Capture the cell that displays the provided text and extract its [X, Y] central coordinate. 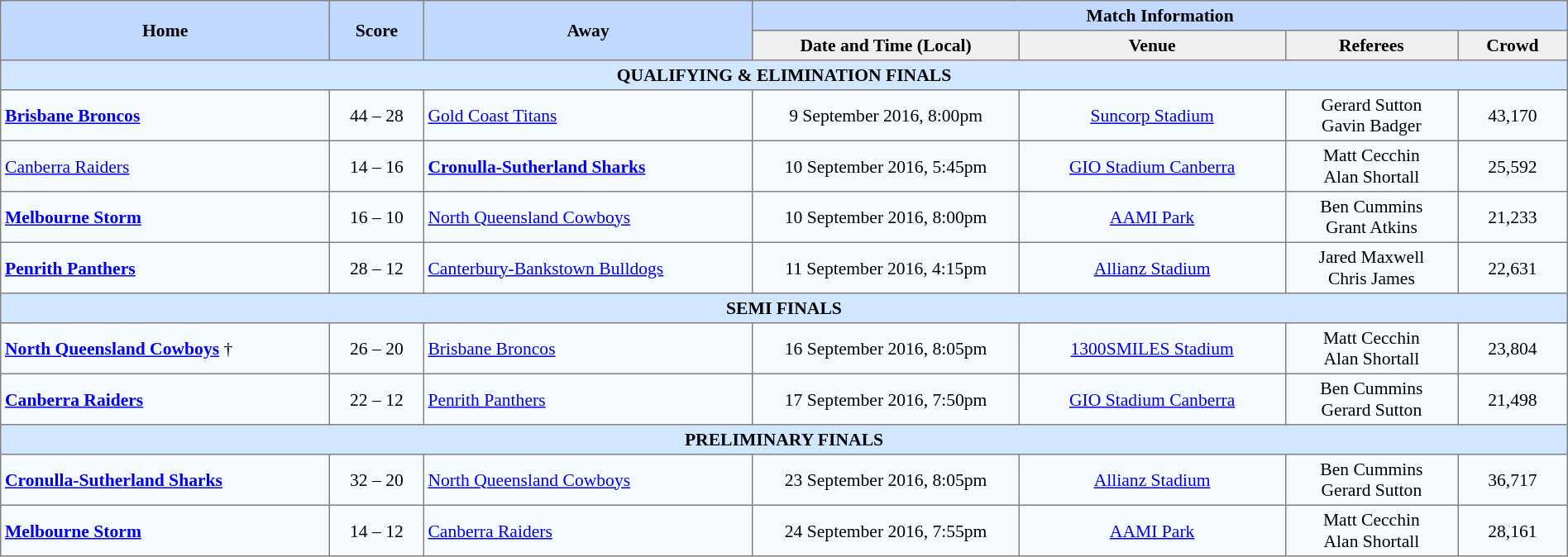
11 September 2016, 4:15pm [886, 268]
10 September 2016, 8:00pm [886, 217]
Match Information [1159, 16]
Referees [1371, 45]
14 – 16 [377, 166]
21,233 [1513, 217]
Gerard SuttonGavin Badger [1371, 116]
Crowd [1513, 45]
28 – 12 [377, 268]
22 – 12 [377, 399]
Date and Time (Local) [886, 45]
36,717 [1513, 480]
44 – 28 [377, 116]
PRELIMINARY FINALS [784, 440]
Home [165, 31]
43,170 [1513, 116]
25,592 [1513, 166]
16 – 10 [377, 217]
Away [588, 31]
10 September 2016, 5:45pm [886, 166]
Score [377, 31]
14 – 12 [377, 531]
16 September 2016, 8:05pm [886, 349]
21,498 [1513, 399]
Suncorp Stadium [1152, 116]
22,631 [1513, 268]
32 – 20 [377, 480]
26 – 20 [377, 349]
Gold Coast Titans [588, 116]
1300SMILES Stadium [1152, 349]
17 September 2016, 7:50pm [886, 399]
23,804 [1513, 349]
North Queensland Cowboys † [165, 349]
28,161 [1513, 531]
SEMI FINALS [784, 308]
23 September 2016, 8:05pm [886, 480]
9 September 2016, 8:00pm [886, 116]
Ben CumminsGrant Atkins [1371, 217]
Venue [1152, 45]
QUALIFYING & ELIMINATION FINALS [784, 75]
Canterbury-Bankstown Bulldogs [588, 268]
24 September 2016, 7:55pm [886, 531]
Jared MaxwellChris James [1371, 268]
